Capture the cell that displays the provided text and extract its (X, Y) central coordinate. 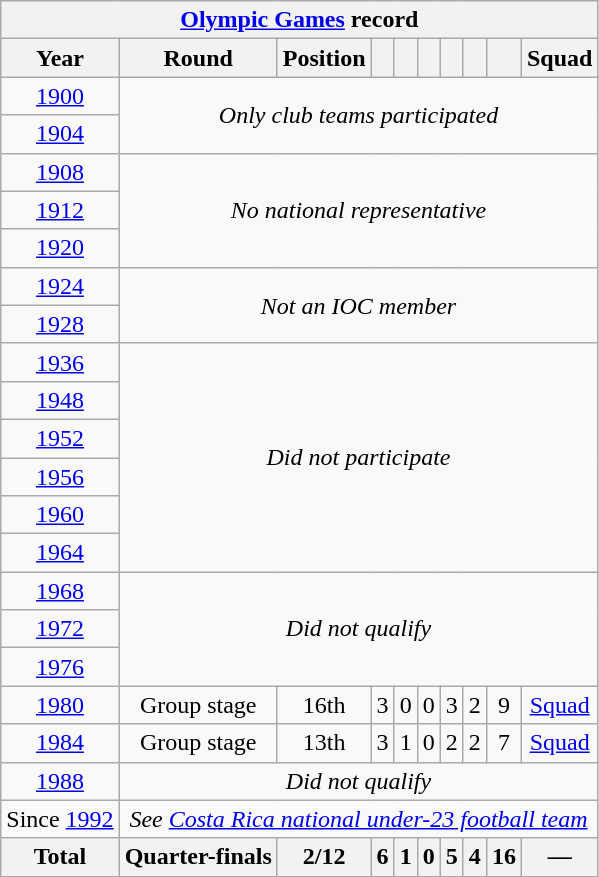
1956 (60, 477)
13th (324, 743)
1964 (60, 553)
Did not participate (358, 457)
Position (324, 58)
Round (198, 58)
1936 (60, 362)
Quarter-finals (198, 857)
1920 (60, 248)
See Costa Rica national under-23 football team (358, 819)
1928 (60, 324)
Since 1992 (60, 819)
1924 (60, 286)
1972 (60, 629)
1948 (60, 400)
1984 (60, 743)
1904 (60, 134)
1900 (60, 96)
1988 (60, 781)
1908 (60, 172)
4 (474, 857)
Year (60, 58)
Only club teams participated (358, 115)
1976 (60, 667)
16th (324, 705)
7 (504, 743)
1912 (60, 210)
— (559, 857)
1980 (60, 705)
1968 (60, 591)
5 (452, 857)
Olympic Games record (300, 20)
Not an IOC member (358, 305)
9 (504, 705)
2/12 (324, 857)
1960 (60, 515)
Total (60, 857)
6 (382, 857)
1952 (60, 438)
No national representative (358, 210)
16 (504, 857)
